Detect which cell encompasses the target text, then output its (X, Y) center coordinate. 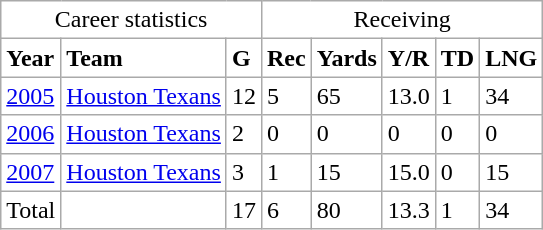
Yards (346, 58)
Y/R (408, 58)
15.0 (408, 172)
Total (31, 210)
3 (244, 172)
Team (144, 58)
Receiving (402, 20)
G (244, 58)
6 (286, 210)
Year (31, 58)
13.0 (408, 96)
2007 (31, 172)
17 (244, 210)
2 (244, 134)
2005 (31, 96)
80 (346, 210)
TD (457, 58)
12 (244, 96)
5 (286, 96)
Career statistics (132, 20)
65 (346, 96)
Rec (286, 58)
LNG (512, 58)
13.3 (408, 210)
2006 (31, 134)
